From the cell containing the given text, extract its center point as [X, Y] coordinate. 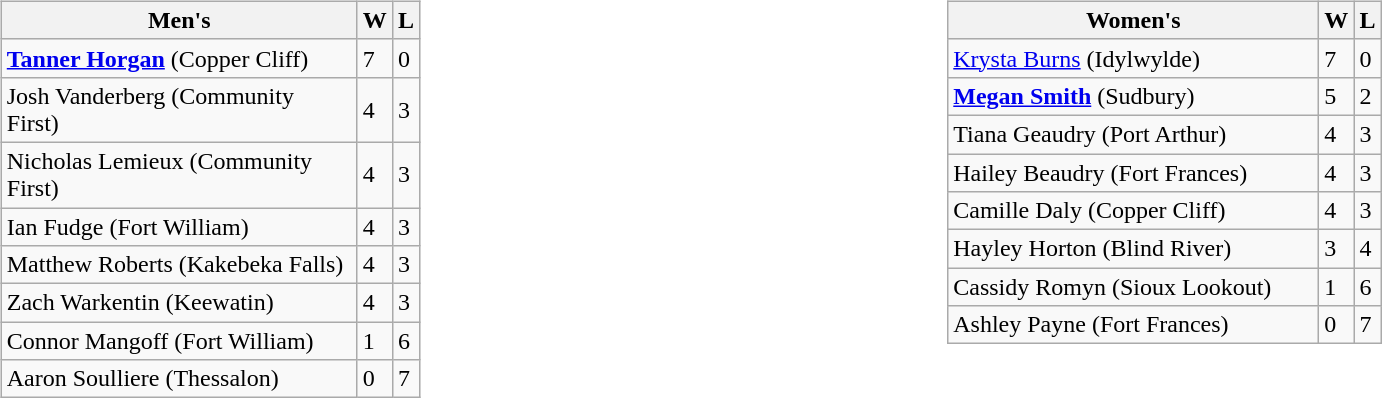
Josh Vanderberg (Community First) [179, 110]
Tiana Geaudry (Port Arthur) [1134, 134]
Zach Warkentin (Keewatin) [179, 303]
Ashley Payne (Fort Frances) [1134, 325]
Aaron Soulliere (Thessalon) [179, 379]
Matthew Roberts (Kakebeka Falls) [179, 265]
Megan Smith (Sudbury) [1134, 96]
Ian Fudge (Fort William) [179, 227]
Men's [179, 20]
5 [1336, 96]
Camille Daly (Copper Cliff) [1134, 211]
Women's [1134, 20]
Cassidy Romyn (Sioux Lookout) [1134, 287]
Tanner Horgan (Copper Cliff) [179, 58]
Hayley Horton (Blind River) [1134, 249]
Connor Mangoff (Fort William) [179, 341]
Hailey Beaudry (Fort Frances) [1134, 173]
Nicholas Lemieux (Community First) [179, 174]
Krysta Burns (Idylwylde) [1134, 58]
2 [1368, 96]
